Determine the [X, Y] coordinate at the center of the cell enclosing the given text.  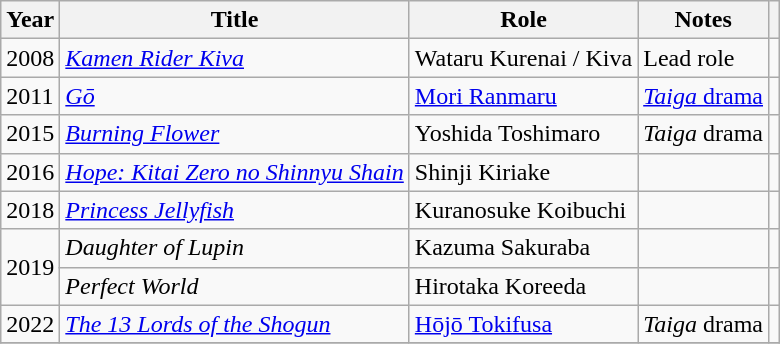
2016 [30, 172]
Mori Ranmaru [523, 96]
2015 [30, 134]
Lead role [704, 58]
Gō [235, 96]
Princess Jellyfish [235, 210]
Hōjō Tokifusa [523, 324]
Wataru Kurenai / Kiva [523, 58]
2008 [30, 58]
Yoshida Toshimaro [523, 134]
Title [235, 20]
2011 [30, 96]
2018 [30, 210]
Hope: Kitai Zero no Shinnyu Shain [235, 172]
The 13 Lords of the Shogun [235, 324]
Daughter of Lupin [235, 248]
Perfect World [235, 286]
Burning Flower [235, 134]
Year [30, 20]
Shinji Kiriake [523, 172]
Kazuma Sakuraba [523, 248]
Role [523, 20]
Notes [704, 20]
Kamen Rider Kiva [235, 58]
2019 [30, 267]
Kuranosuke Koibuchi [523, 210]
2022 [30, 324]
Hirotaka Koreeda [523, 286]
